Scan for the cell matching the given text and deliver its (x, y) coordinate at center. 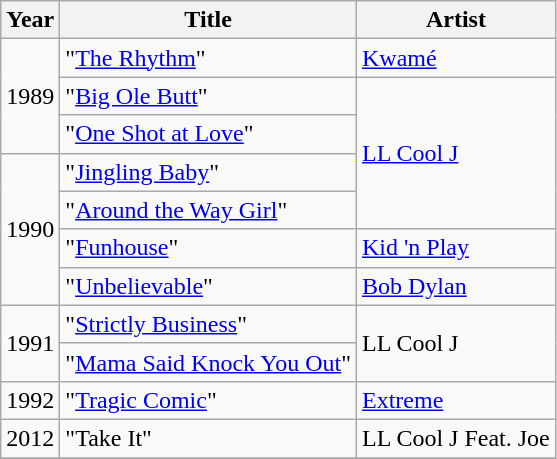
"Tragic Comic" (208, 400)
LL Cool J Feat. Joe (456, 438)
"Around the Way Girl" (208, 210)
1990 (30, 229)
Artist (456, 20)
Kwamé (456, 58)
"One Shot at Love" (208, 134)
Kid 'n Play (456, 248)
"The Rhythm" (208, 58)
Bob Dylan (456, 286)
"Take It" (208, 438)
"Mama Said Knock You Out" (208, 362)
"Unbelievable" (208, 286)
2012 (30, 438)
"Jingling Baby" (208, 172)
Year (30, 20)
"Funhouse" (208, 248)
1991 (30, 343)
1989 (30, 96)
1992 (30, 400)
Extreme (456, 400)
"Strictly Business" (208, 324)
Title (208, 20)
"Big Ole Butt" (208, 96)
